Determine the [x, y] coordinate at the center of the cell enclosing the given text.  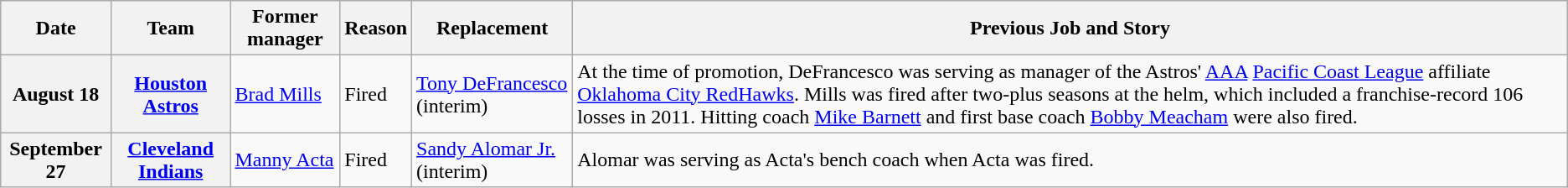
Brad Mills [285, 94]
Former manager [285, 29]
Previous Job and Story [1070, 29]
Houston Astros [171, 94]
Alomar was serving as Acta's bench coach when Acta was fired. [1070, 159]
Manny Acta [285, 159]
Cleveland Indians [171, 159]
Date [56, 29]
August 18 [56, 94]
Team [171, 29]
September 27 [56, 159]
Sandy Alomar Jr. (interim) [493, 159]
Replacement [493, 29]
Reason [376, 29]
Tony DeFrancesco (interim) [493, 94]
